Detect which cell encompasses the target text, then output its (X, Y) center coordinate. 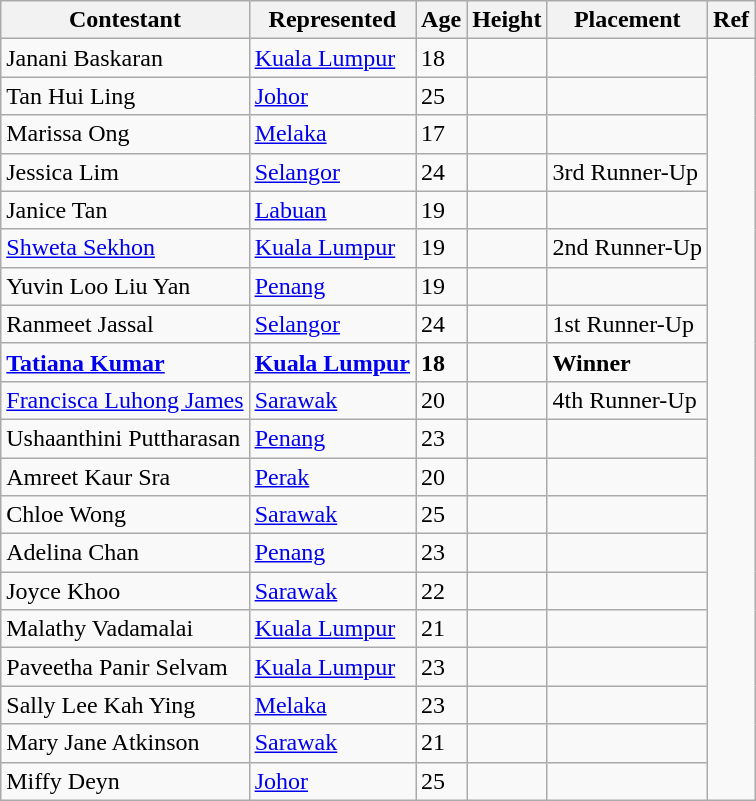
Marissa Ong (125, 134)
Janice Tan (125, 210)
Adelina Chan (125, 553)
Age (442, 20)
Ranmeet Jassal (125, 324)
Sally Lee Kah Ying (125, 705)
Malathy Vadamalai (125, 629)
Shweta Sekhon (125, 248)
Yuvin Loo Liu Yan (125, 286)
Tatiana Kumar (125, 362)
Perak (332, 477)
Tan Hui Ling (125, 96)
Labuan (332, 210)
Miffy Deyn (125, 781)
Mary Jane Atkinson (125, 743)
Chloe Wong (125, 515)
3rd Runner-Up (628, 172)
Francisca Luhong James (125, 400)
Ref (732, 20)
Paveetha Panir Selvam (125, 667)
Ushaanthini Puttharasan (125, 438)
Placement (628, 20)
2nd Runner-Up (628, 248)
Amreet Kaur Sra (125, 477)
Joyce Khoo (125, 591)
Height (507, 20)
1st Runner-Up (628, 324)
Contestant (125, 20)
17 (442, 134)
Janani Baskaran (125, 58)
4th Runner-Up (628, 400)
Represented (332, 20)
22 (442, 591)
Winner (628, 362)
Jessica Lim (125, 172)
